Scan for the cell matching the given text and deliver its [X, Y] coordinate at center. 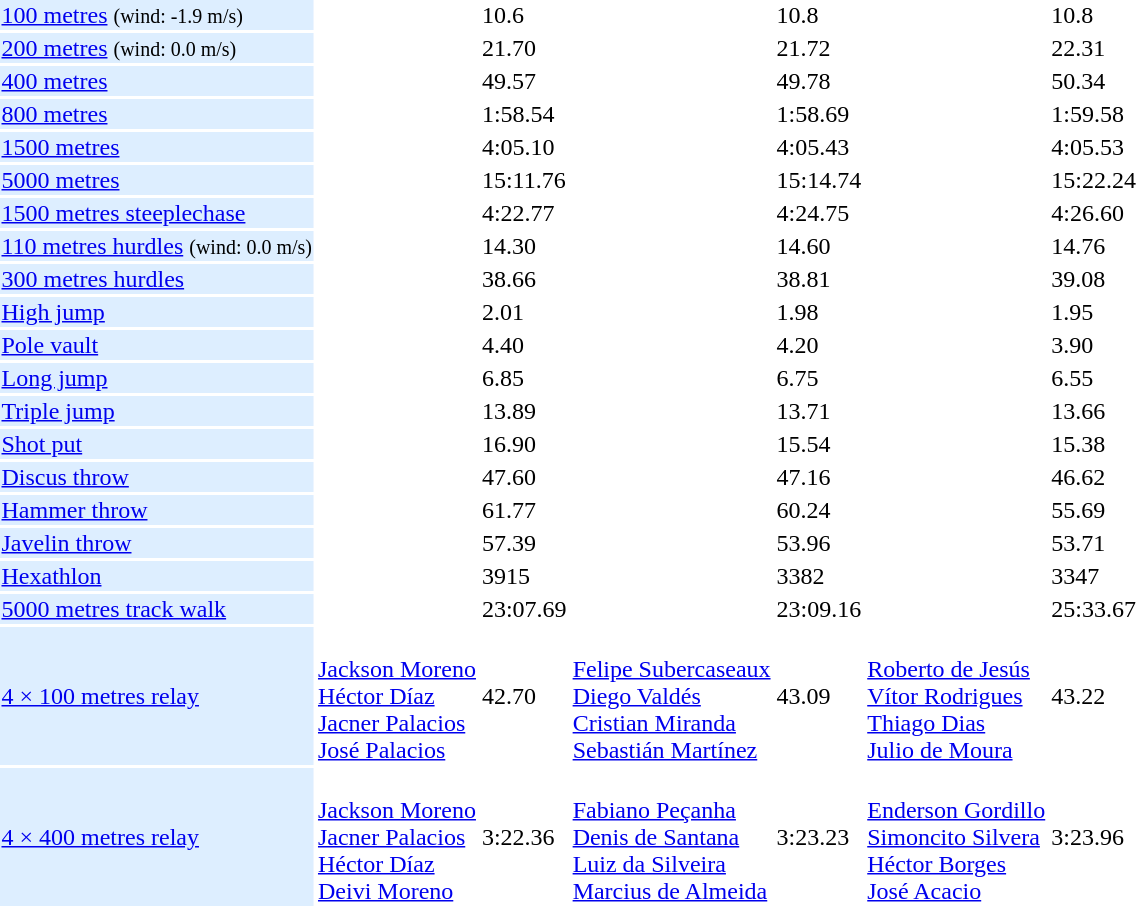
47.16 [819, 477]
1:58.54 [524, 114]
1500 metres steeplechase [156, 213]
800 metres [156, 114]
14.60 [819, 246]
Fabiano Peçanha Denis de Santana Luiz da Silveira Marcius de Almeida [672, 837]
49.78 [819, 81]
61.77 [524, 510]
15.54 [819, 444]
23:07.69 [524, 609]
200 metres (wind: 0.0 m/s) [156, 48]
38.66 [524, 279]
2.01 [524, 312]
3382 [819, 576]
49.57 [524, 81]
23:09.16 [819, 609]
3:22.36 [524, 837]
14.30 [524, 246]
High jump [156, 312]
4.20 [819, 345]
4:05.10 [524, 147]
4:24.75 [819, 213]
57.39 [524, 543]
Javelin throw [156, 543]
1.98 [819, 312]
4 × 100 metres relay [156, 696]
6.75 [819, 378]
13.89 [524, 411]
53.96 [819, 543]
5000 metres track walk [156, 609]
42.70 [524, 696]
16.90 [524, 444]
60.24 [819, 510]
13.71 [819, 411]
Jackson Moreno Jacner Palacios Héctor Díaz Deivi Moreno [396, 837]
21.72 [819, 48]
5000 metres [156, 180]
43.09 [819, 696]
Triple jump [156, 411]
Enderson Gordillo Simoncito Silvera Héctor Borges José Acacio [956, 837]
Jackson Moreno Héctor Díaz Jacner Palacios José Palacios [396, 696]
6.85 [524, 378]
Hammer throw [156, 510]
Shot put [156, 444]
15:14.74 [819, 180]
4:22.77 [524, 213]
Pole vault [156, 345]
100 metres (wind: -1.9 m/s) [156, 15]
4.40 [524, 345]
3:23.23 [819, 837]
Hexathlon [156, 576]
4:05.43 [819, 147]
Roberto de Jesús Vítor Rodrigues Thiago Dias Julio de Moura [956, 696]
38.81 [819, 279]
1500 metres [156, 147]
Felipe Subercaseaux Diego Valdés Cristian Miranda Sebastián Martínez [672, 696]
3915 [524, 576]
110 metres hurdles (wind: 0.0 m/s) [156, 246]
Discus throw [156, 477]
1:58.69 [819, 114]
47.60 [524, 477]
21.70 [524, 48]
4 × 400 metres relay [156, 837]
400 metres [156, 81]
10.6 [524, 15]
Long jump [156, 378]
15:11.76 [524, 180]
10.8 [819, 15]
300 metres hurdles [156, 279]
